Return the (x, y) coordinate for the center point of the cell that contains the specified text.  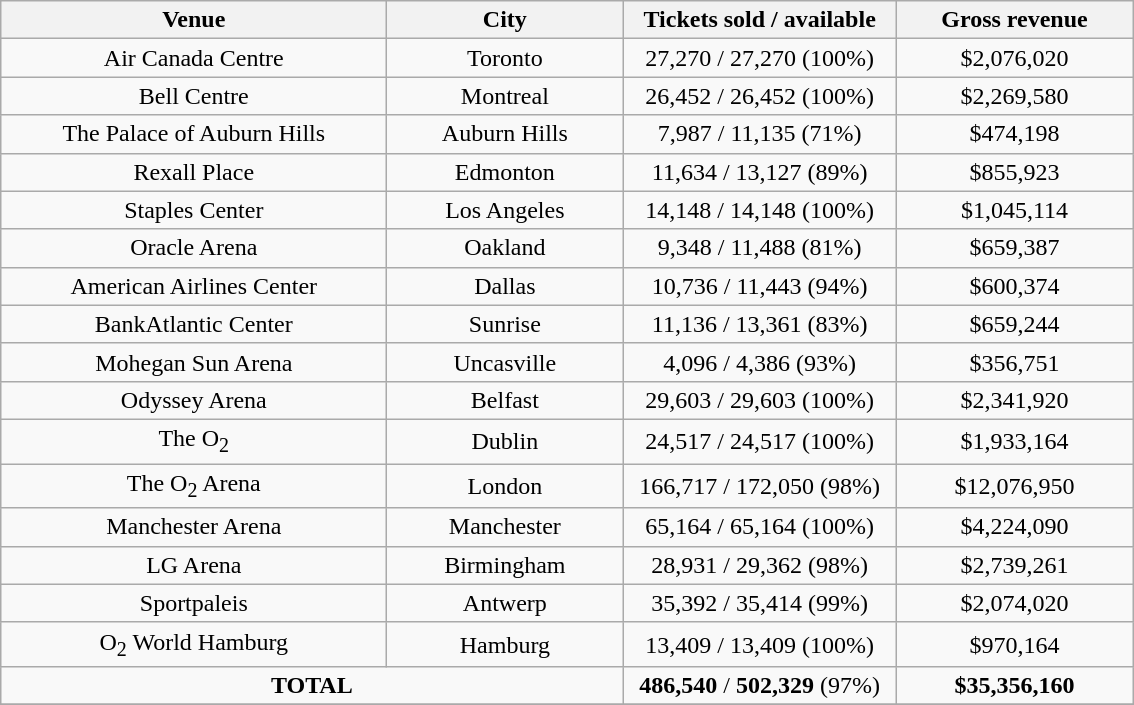
The O2 Arena (194, 486)
Antwerp (505, 603)
The O2 (194, 441)
65,164 / 65,164 (100%) (760, 527)
$855,923 (1014, 172)
26,452 / 26,452 (100%) (760, 96)
14,148 / 14,148 (100%) (760, 210)
$474,198 (1014, 134)
$2,739,261 (1014, 565)
166,717 / 172,050 (98%) (760, 486)
10,736 / 11,443 (94%) (760, 286)
35,392 / 35,414 (99%) (760, 603)
7,987 / 11,135 (71%) (760, 134)
27,270 / 27,270 (100%) (760, 58)
Staples Center (194, 210)
Edmonton (505, 172)
11,634 / 13,127 (89%) (760, 172)
Tickets sold / available (760, 20)
$659,244 (1014, 324)
486,540 / 502,329 (97%) (760, 686)
29,603 / 29,603 (100%) (760, 400)
$2,076,020 (1014, 58)
Toronto (505, 58)
$1,933,164 (1014, 441)
American Airlines Center (194, 286)
Venue (194, 20)
$4,224,090 (1014, 527)
Air Canada Centre (194, 58)
$2,074,020 (1014, 603)
Montreal (505, 96)
O2 World Hamburg (194, 644)
$1,045,114 (1014, 210)
28,931 / 29,362 (98%) (760, 565)
$2,269,580 (1014, 96)
Oakland (505, 248)
LG Arena (194, 565)
Uncasville (505, 362)
London (505, 486)
Manchester (505, 527)
Manchester Arena (194, 527)
$600,374 (1014, 286)
13,409 / 13,409 (100%) (760, 644)
Los Angeles (505, 210)
Rexall Place (194, 172)
Mohegan Sun Arena (194, 362)
$970,164 (1014, 644)
$2,341,920 (1014, 400)
$35,356,160 (1014, 686)
Dallas (505, 286)
4,096 / 4,386 (93%) (760, 362)
The Palace of Auburn Hills (194, 134)
Hamburg (505, 644)
Gross revenue (1014, 20)
Birmingham (505, 565)
Sportpaleis (194, 603)
City (505, 20)
Auburn Hills (505, 134)
Oracle Arena (194, 248)
BankAtlantic Center (194, 324)
Bell Centre (194, 96)
$659,387 (1014, 248)
9,348 / 11,488 (81%) (760, 248)
Sunrise (505, 324)
11,136 / 13,361 (83%) (760, 324)
TOTAL (312, 686)
24,517 / 24,517 (100%) (760, 441)
Belfast (505, 400)
$356,751 (1014, 362)
$12,076,950 (1014, 486)
Odyssey Arena (194, 400)
Dublin (505, 441)
